Output the (x, y) coordinate of the center of the cell containing the given text.  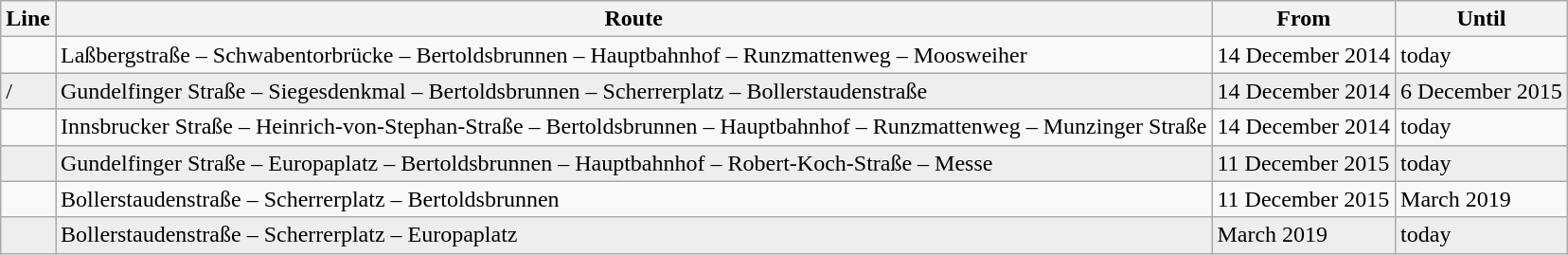
Until (1482, 19)
6 December 2015 (1482, 91)
Line (28, 19)
Route (633, 19)
/ (28, 91)
Laßbergstraße – Schwabentorbrücke – Bertoldsbrunnen – Hauptbahnhof – Runzmattenweg – Moosweiher (633, 55)
Gundelfinger Straße – Europaplatz – Bertoldsbrunnen – Hauptbahnhof – Robert-Koch-Straße – Messe (633, 163)
From (1304, 19)
Bollerstaudenstraße – Scherrerplatz – Bertoldsbrunnen (633, 199)
Gundelfinger Straße – Siegesdenkmal – Bertoldsbrunnen – Scherrerplatz – Bollerstaudenstraße (633, 91)
Innsbrucker Straße – Heinrich-von-Stephan-Straße – Bertoldsbrunnen – Hauptbahnhof – Runzmattenweg – Munzinger Straße (633, 127)
Bollerstaudenstraße – Scherrerplatz – Europaplatz (633, 235)
